Identify which cell holds the provided text, then report its [x, y] central coordinate. 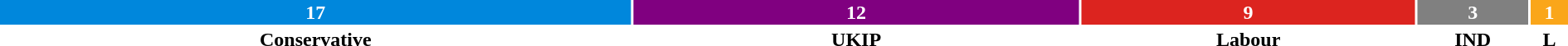
3 [1473, 12]
12 [856, 12]
17 [315, 12]
1 [1550, 12]
9 [1249, 12]
